Detect which cell encompasses the target text, then output its (X, Y) center coordinate. 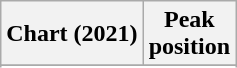
Chart (2021) (72, 34)
Peakposition (189, 34)
